Scan for the cell matching the given text and deliver its (x, y) coordinate at center. 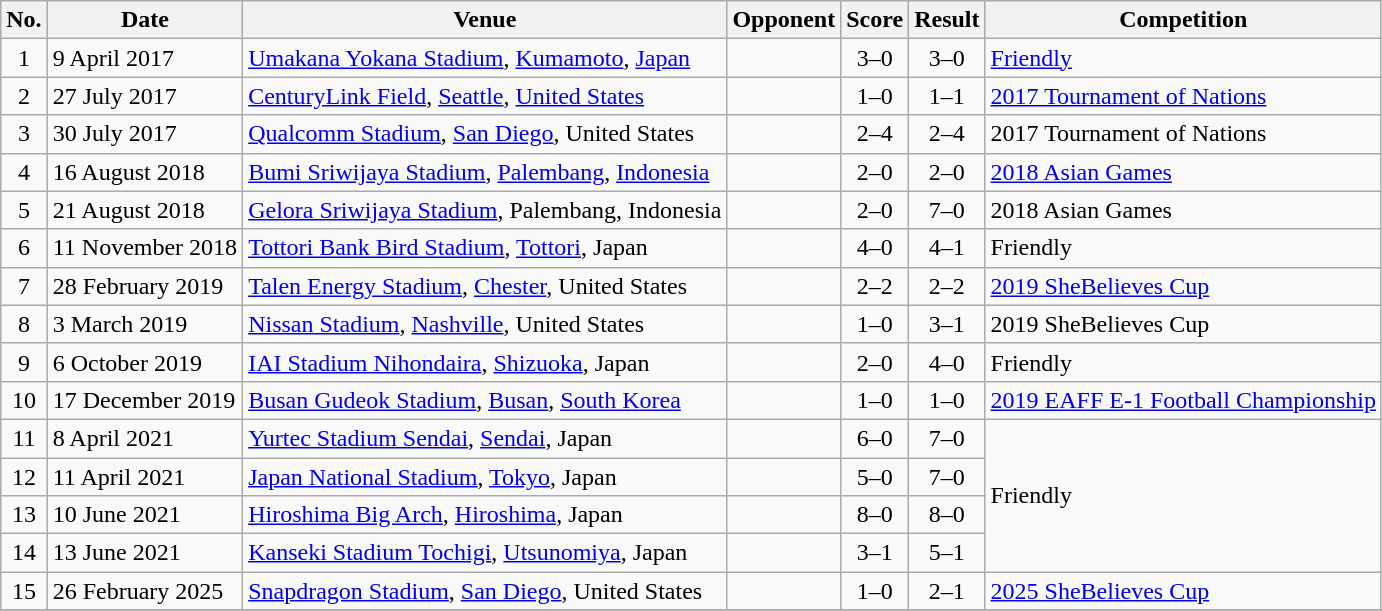
17 December 2019 (144, 400)
Talen Energy Stadium, Chester, United States (485, 286)
4–1 (947, 248)
11 November 2018 (144, 248)
Score (875, 20)
Japan National Stadium, Tokyo, Japan (485, 477)
26 February 2025 (144, 591)
8 (24, 324)
13 (24, 515)
2 (24, 96)
12 (24, 477)
Nissan Stadium, Nashville, United States (485, 324)
Qualcomm Stadium, San Diego, United States (485, 134)
7 (24, 286)
28 February 2019 (144, 286)
Kanseki Stadium Tochigi, Utsunomiya, Japan (485, 553)
21 August 2018 (144, 210)
2025 SheBelieves Cup (1183, 591)
5–0 (875, 477)
3 (24, 134)
11 (24, 438)
Bumi Sriwijaya Stadium, Palembang, Indonesia (485, 172)
6–0 (875, 438)
1–1 (947, 96)
6 October 2019 (144, 362)
Gelora Sriwijaya Stadium, Palembang, Indonesia (485, 210)
Yurtec Stadium Sendai, Sendai, Japan (485, 438)
2–1 (947, 591)
5 (24, 210)
No. (24, 20)
Tottori Bank Bird Stadium, Tottori, Japan (485, 248)
13 June 2021 (144, 553)
Venue (485, 20)
8 April 2021 (144, 438)
IAI Stadium Nihondaira, Shizuoka, Japan (485, 362)
5–1 (947, 553)
Result (947, 20)
CenturyLink Field, Seattle, United States (485, 96)
10 (24, 400)
11 April 2021 (144, 477)
Busan Gudeok Stadium, Busan, South Korea (485, 400)
14 (24, 553)
27 July 2017 (144, 96)
10 June 2021 (144, 515)
Umakana Yokana Stadium, Kumamoto, Japan (485, 58)
1 (24, 58)
30 July 2017 (144, 134)
6 (24, 248)
Competition (1183, 20)
Snapdragon Stadium, San Diego, United States (485, 591)
Date (144, 20)
9 (24, 362)
2019 EAFF E-1 Football Championship (1183, 400)
Opponent (784, 20)
16 August 2018 (144, 172)
Hiroshima Big Arch, Hiroshima, Japan (485, 515)
4 (24, 172)
3 March 2019 (144, 324)
15 (24, 591)
9 April 2017 (144, 58)
